Return the (X, Y) coordinate for the center point of the cell that contains the specified text.  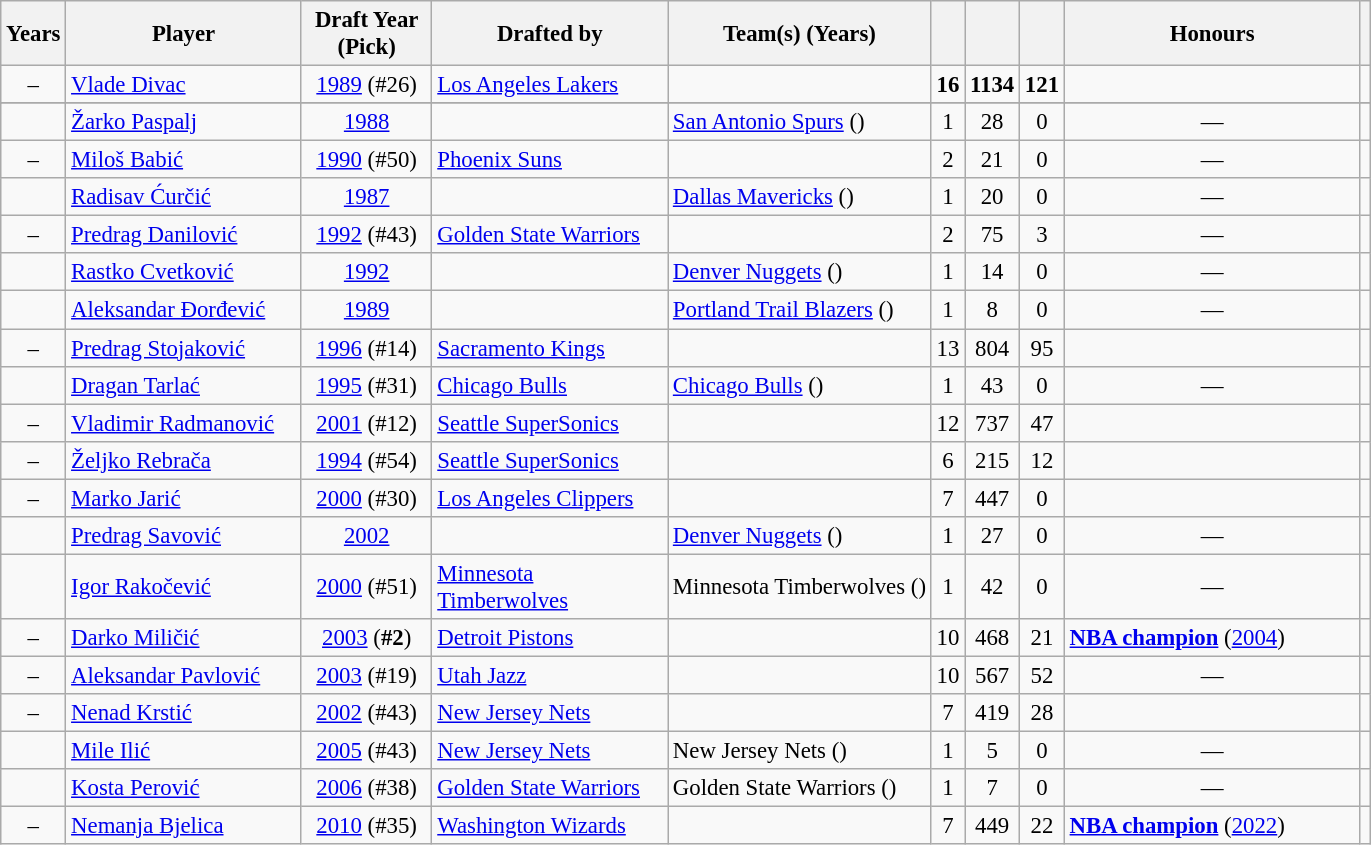
1994 (#54) (366, 460)
Chicago Bulls (550, 385)
16 (948, 85)
215 (992, 460)
NBA champion (2004) (1212, 638)
1995 (#31) (366, 385)
Washington Wizards (550, 826)
San Antonio Spurs () (800, 122)
Miloš Babić (184, 160)
Minnesota Timberwolves (550, 586)
Chicago Bulls () (800, 385)
2003 (#19) (366, 675)
468 (992, 638)
1992 (366, 273)
804 (992, 348)
13 (948, 348)
52 (1042, 675)
43 (992, 385)
449 (992, 826)
Years (34, 34)
Player (184, 34)
5 (992, 751)
Team(s) (Years) (800, 34)
Golden State Warriors () (800, 788)
New Jersey Nets () (800, 751)
1987 (366, 197)
Radisav Ćurčić (184, 197)
Predrag Danilović (184, 235)
Sacramento Kings (550, 348)
Drafted by (550, 34)
1992 (#43) (366, 235)
Honours (1212, 34)
Žarko Paspalj (184, 122)
Vlade Divac (184, 85)
2000 (#51) (366, 586)
Nenad Krstić (184, 713)
2002 (#43) (366, 713)
419 (992, 713)
1134 (992, 85)
Los Angeles Lakers (550, 85)
Detroit Pistons (550, 638)
447 (992, 498)
42 (992, 586)
Kosta Perović (184, 788)
737 (992, 423)
20 (992, 197)
Aleksandar Đorđević (184, 310)
Portland Trail Blazers () (800, 310)
Dallas Mavericks () (800, 197)
NBA champion (2022) (1212, 826)
567 (992, 675)
2001 (#12) (366, 423)
Igor Rakočević (184, 586)
1990 (#50) (366, 160)
2006 (#38) (366, 788)
2010 (#35) (366, 826)
2000 (#30) (366, 498)
Los Angeles Clippers (550, 498)
Nemanja Bjelica (184, 826)
Darko Miličić (184, 638)
1989 (366, 310)
Utah Jazz (550, 675)
95 (1042, 348)
Vladimir Radmanović (184, 423)
Phoenix Suns (550, 160)
3 (1042, 235)
Predrag Stojaković (184, 348)
47 (1042, 423)
Draft Year (Pick) (366, 34)
22 (1042, 826)
Željko Rebrača (184, 460)
6 (948, 460)
2002 (366, 536)
14 (992, 273)
1989 (#26) (366, 85)
27 (992, 536)
Minnesota Timberwolves () (800, 586)
Mile Ilić (184, 751)
1996 (#14) (366, 348)
75 (992, 235)
1988 (366, 122)
Predrag Savović (184, 536)
2005 (#43) (366, 751)
121 (1042, 85)
8 (992, 310)
Rastko Cvetković (184, 273)
Aleksandar Pavlović (184, 675)
2003 (#2) (366, 638)
Marko Jarić (184, 498)
Dragan Tarlać (184, 385)
